Output the [x, y] coordinate of the center of the cell containing the given text.  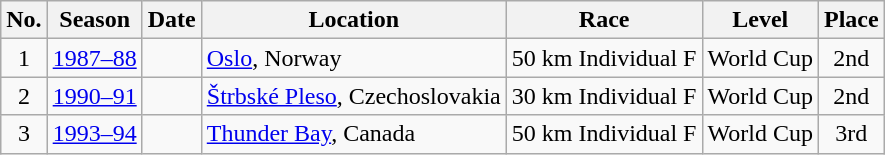
Race [604, 20]
Date [172, 20]
Place [851, 20]
30 km Individual F [604, 96]
3rd [851, 134]
1993–94 [94, 134]
Level [760, 20]
Location [354, 20]
2 [24, 96]
1990–91 [94, 96]
1 [24, 58]
Oslo, Norway [354, 58]
Season [94, 20]
1987–88 [94, 58]
No. [24, 20]
3 [24, 134]
Štrbské Pleso, Czechoslovakia [354, 96]
Thunder Bay, Canada [354, 134]
